Output the [x, y] coordinate of the center of the cell containing the given text.  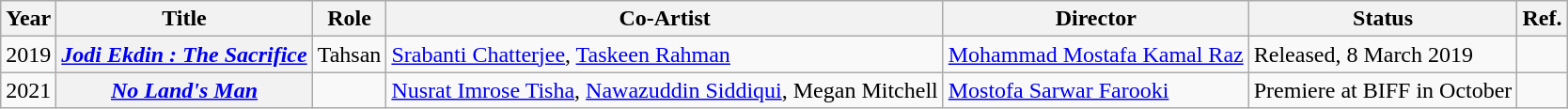
Released, 8 March 2019 [1383, 54]
Mostofa Sarwar Farooki [1096, 90]
Title [184, 19]
Nusrat Imrose Tisha, Nawazuddin Siddiqui, Megan Mitchell [665, 90]
Status [1383, 19]
No Land's Man [184, 90]
2021 [28, 90]
Srabanti Chatterjee, Taskeen Rahman [665, 54]
Ref. [1542, 19]
Mohammad Mostafa Kamal Raz [1096, 54]
Premiere at BIFF in October [1383, 90]
2019 [28, 54]
Role [350, 19]
Year [28, 19]
Jodi Ekdin : The Sacrifice [184, 54]
Co-Artist [665, 19]
Tahsan [350, 54]
Director [1096, 19]
